Capture the cell that displays the provided text and extract its [X, Y] central coordinate. 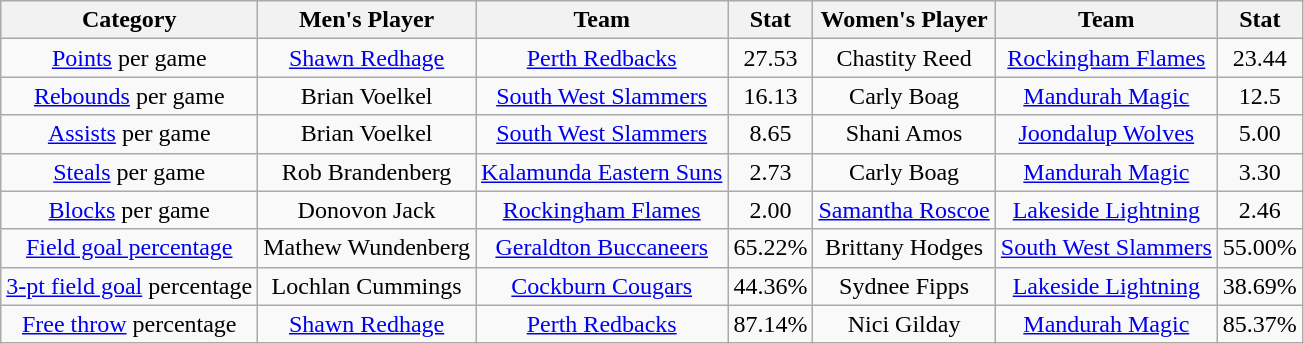
Free throw percentage [130, 324]
2.00 [770, 210]
12.5 [1260, 96]
3-pt field goal percentage [130, 286]
3.30 [1260, 172]
Steals per game [130, 172]
Rob Brandenberg [367, 172]
Blocks per game [130, 210]
2.46 [1260, 210]
Geraldton Buccaneers [602, 248]
55.00% [1260, 248]
Kalamunda Eastern Suns [602, 172]
Category [130, 20]
Shani Amos [904, 134]
23.44 [1260, 58]
16.13 [770, 96]
8.65 [770, 134]
87.14% [770, 324]
Cockburn Cougars [602, 286]
Field goal percentage [130, 248]
Donovon Jack [367, 210]
Lochlan Cummings [367, 286]
Nici Gilday [904, 324]
27.53 [770, 58]
Points per game [130, 58]
5.00 [1260, 134]
Rebounds per game [130, 96]
65.22% [770, 248]
Joondalup Wolves [1106, 134]
Sydnee Fipps [904, 286]
85.37% [1260, 324]
Brittany Hodges [904, 248]
Assists per game [130, 134]
Mathew Wundenberg [367, 248]
Women's Player [904, 20]
2.73 [770, 172]
Samantha Roscoe [904, 210]
Chastity Reed [904, 58]
Men's Player [367, 20]
38.69% [1260, 286]
44.36% [770, 286]
